Locate the cell with the specified text and output its [X, Y] center coordinate. 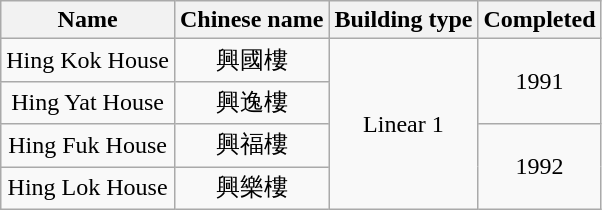
興逸樓 [251, 102]
Completed [540, 20]
Chinese name [251, 20]
興國樓 [251, 60]
興福樓 [251, 146]
Building type [404, 20]
1991 [540, 82]
Name [88, 20]
Hing Yat House [88, 102]
1992 [540, 166]
Hing Kok House [88, 60]
興樂樓 [251, 188]
Linear 1 [404, 124]
Hing Fuk House [88, 146]
Hing Lok House [88, 188]
